Detect which cell encompasses the target text, then output its (x, y) center coordinate. 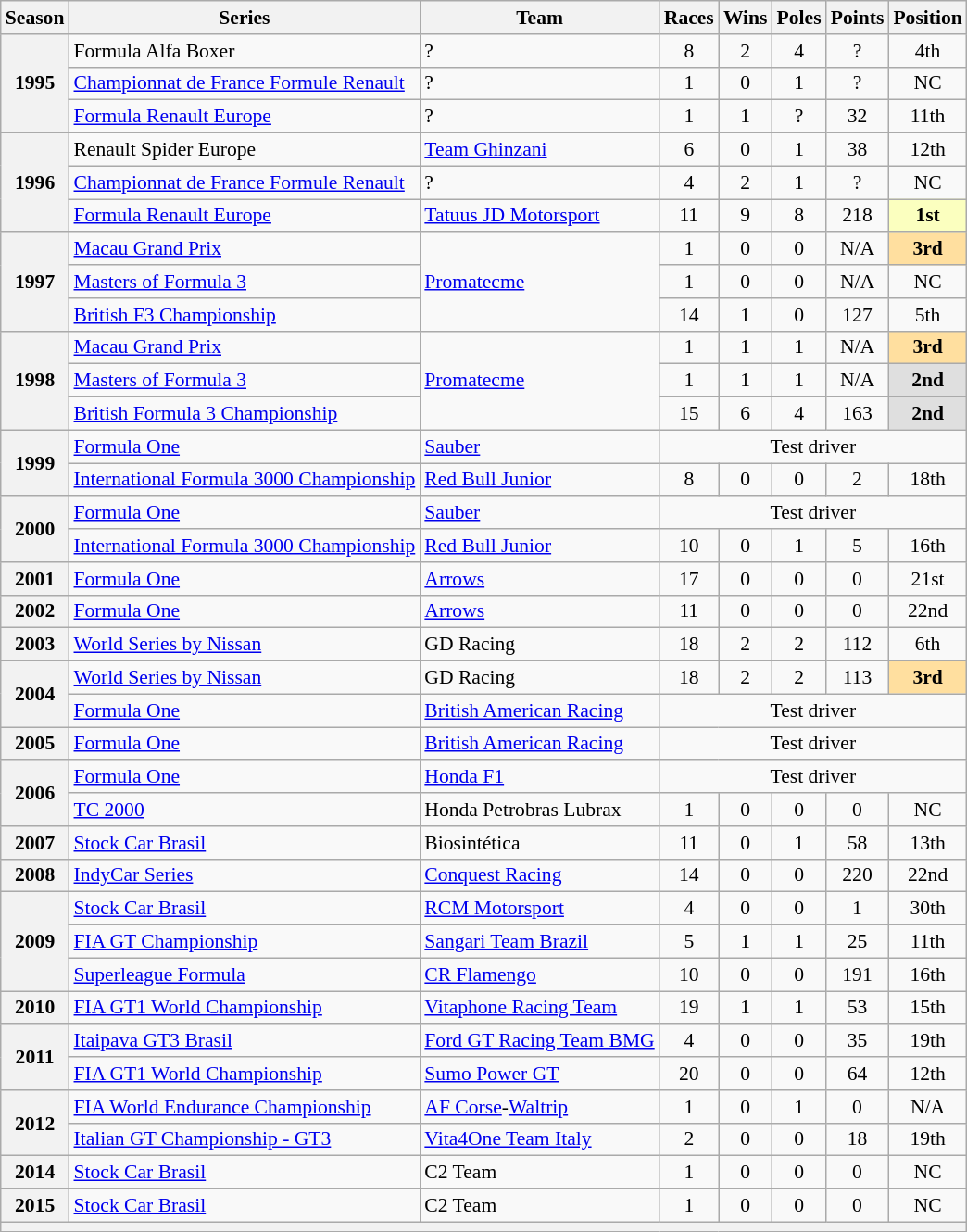
2010 (35, 1008)
Position (927, 18)
64 (858, 1074)
Conquest Racing (539, 875)
Biosintética (539, 843)
2012 (35, 1123)
IndyCar Series (245, 875)
6th (927, 645)
British Formula 3 Championship (245, 414)
2009 (35, 941)
5th (927, 315)
1996 (35, 183)
17 (689, 579)
30th (927, 909)
113 (858, 678)
Italian GT Championship - GT3 (245, 1139)
21st (927, 579)
FIA World Endurance Championship (245, 1107)
CR Flamengo (539, 974)
9 (746, 216)
13th (927, 843)
2003 (35, 645)
Itaipava GT3 Brasil (245, 1041)
18th (927, 480)
Poles (799, 18)
20 (689, 1074)
19 (689, 1008)
2001 (35, 579)
35 (858, 1041)
Season (35, 18)
2011 (35, 1058)
127 (858, 315)
Series (245, 18)
1st (927, 216)
2000 (35, 530)
TC 2000 (245, 810)
Honda F1 (539, 777)
2014 (35, 1173)
38 (858, 150)
53 (858, 1008)
2015 (35, 1206)
2008 (35, 875)
Vita4One Team Italy (539, 1139)
RCM Motorsport (539, 909)
Honda Petrobras Lubrax (539, 810)
FIA GT Championship (245, 942)
32 (858, 117)
2006 (35, 793)
British F3 Championship (245, 315)
2002 (35, 611)
15th (927, 1008)
2007 (35, 843)
58 (858, 843)
Team (539, 18)
Sangari Team Brazil (539, 942)
Wins (746, 18)
Points (858, 18)
220 (858, 875)
163 (858, 414)
15 (689, 414)
Races (689, 18)
Renault Spider Europe (245, 150)
1999 (35, 463)
Vitaphone Racing Team (539, 1008)
Formula Alfa Boxer (245, 51)
Sumo Power GT (539, 1074)
191 (858, 974)
2005 (35, 744)
25 (858, 942)
1997 (35, 282)
Ford GT Racing Team BMG (539, 1041)
Team Ghinzani (539, 150)
4th (927, 51)
112 (858, 645)
1998 (35, 380)
AF Corse-Waltrip (539, 1107)
1995 (35, 83)
Superleague Formula (245, 974)
218 (858, 216)
2004 (35, 695)
Tatuus JD Motorsport (539, 216)
